From the cell containing the given text, extract its center point as [X, Y] coordinate. 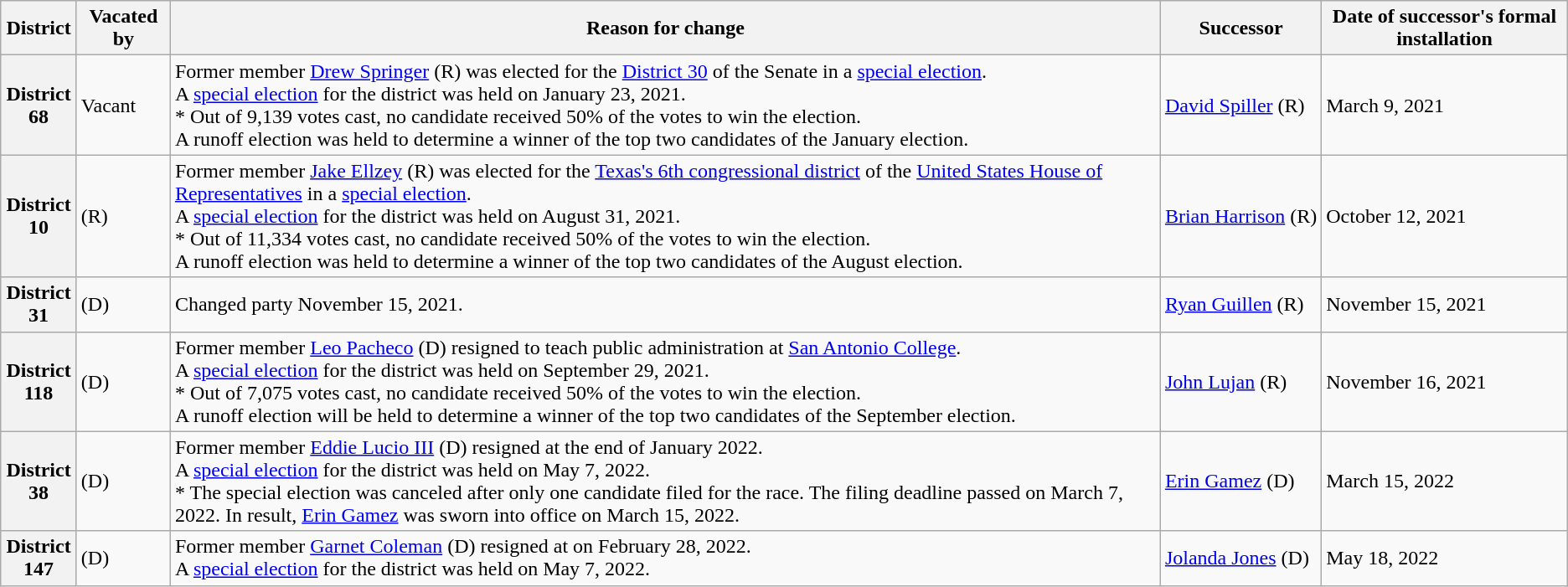
District [39, 28]
March 9, 2021 [1445, 106]
Successor [1240, 28]
November 15, 2021 [1445, 305]
Changed party November 15, 2021. [665, 305]
District 38 [39, 481]
District 147 [39, 558]
(R) [123, 216]
November 16, 2021 [1445, 382]
Vacant [123, 106]
District 118 [39, 382]
District 68 [39, 106]
Ryan Guillen (R) [1240, 305]
Date of successor's formal installation [1445, 28]
District 10 [39, 216]
May 18, 2022 [1445, 558]
October 12, 2021 [1445, 216]
District 31 [39, 305]
March 15, 2022 [1445, 481]
Erin Gamez (D) [1240, 481]
David Spiller (R) [1240, 106]
Former member Garnet Coleman (D) resigned at on February 28, 2022.A special election for the district was held on May 7, 2022. [665, 558]
Vacated by [123, 28]
John Lujan (R) [1240, 382]
Jolanda Jones (D) [1240, 558]
Reason for change [665, 28]
Brian Harrison (R) [1240, 216]
